Return [x, y] of the center of cell containing provided text 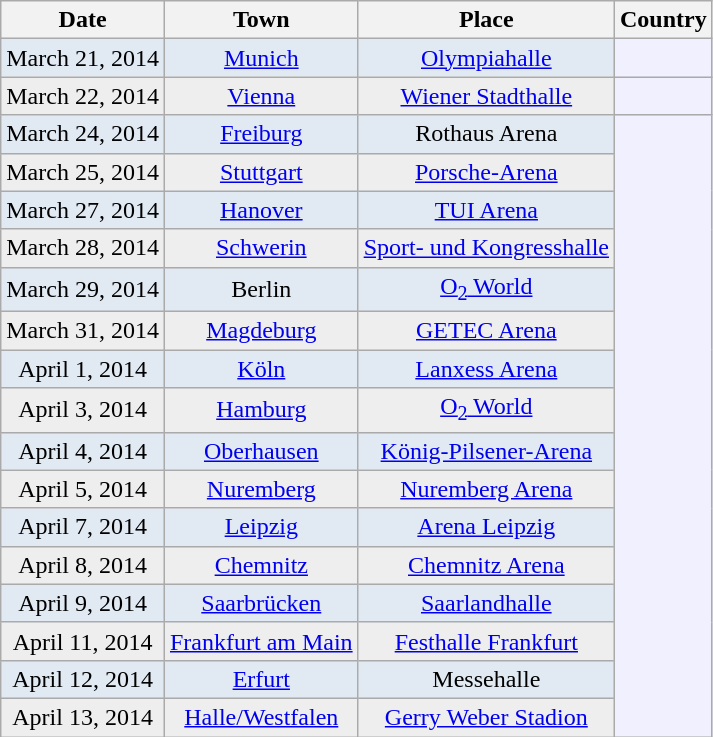
Hanover [261, 210]
Messehalle [486, 679]
Stuttgart [261, 172]
Wiener Stadthalle [486, 96]
Oberhausen [261, 451]
March 25, 2014 [83, 172]
Köln [261, 369]
Hamburg [261, 410]
TUI Arena [486, 210]
Halle/Westfalen [261, 717]
March 28, 2014 [83, 248]
Olympiahalle [486, 58]
March 21, 2014 [83, 58]
Lanxess Arena [486, 369]
Erfurt [261, 679]
March 22, 2014 [83, 96]
Schwerin [261, 248]
April 1, 2014 [83, 369]
Chemnitz [261, 565]
Frankfurt am Main [261, 641]
Magdeburg [261, 331]
April 4, 2014 [83, 451]
Berlin [261, 289]
Sport- und Kongresshalle [486, 248]
March 29, 2014 [83, 289]
Festhalle Frankfurt [486, 641]
Chemnitz Arena [486, 565]
Rothaus Arena [486, 134]
Nuremberg Arena [486, 489]
April 11, 2014 [83, 641]
Country [664, 20]
Gerry Weber Stadion [486, 717]
Saarlandhalle [486, 603]
Town [261, 20]
April 13, 2014 [83, 717]
Munich [261, 58]
Nuremberg [261, 489]
Vienna [261, 96]
April 9, 2014 [83, 603]
April 8, 2014 [83, 565]
March 24, 2014 [83, 134]
April 3, 2014 [83, 410]
April 12, 2014 [83, 679]
Date [83, 20]
König-Pilsener-Arena [486, 451]
April 7, 2014 [83, 527]
April 5, 2014 [83, 489]
Place [486, 20]
GETEC Arena [486, 331]
Leipzig [261, 527]
Porsche-Arena [486, 172]
March 27, 2014 [83, 210]
Saarbrücken [261, 603]
Arena Leipzig [486, 527]
Freiburg [261, 134]
March 31, 2014 [83, 331]
